Return the [X, Y] coordinate for the center point of the cell that contains the specified text.  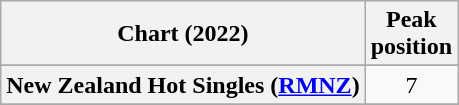
7 [411, 85]
Peakposition [411, 34]
Chart (2022) [183, 34]
New Zealand Hot Singles (RMNZ) [183, 85]
